Find where the given text appears and provide that cell's center as [X, Y] coordinate. 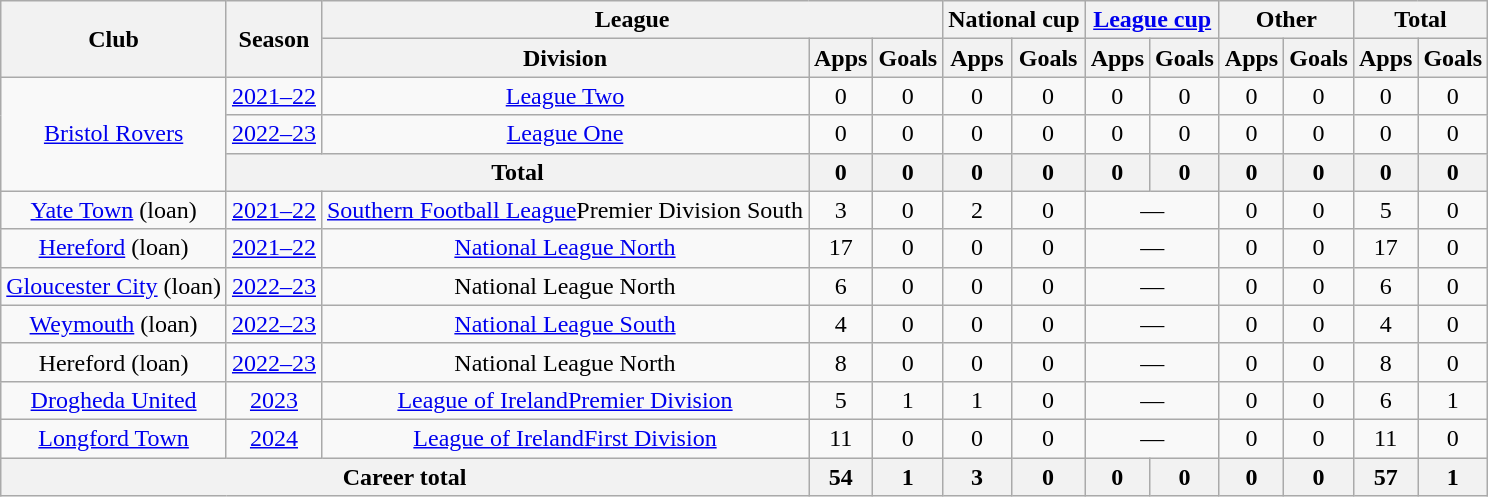
National cup [1014, 20]
54 [840, 477]
League of IrelandPremier Division [564, 400]
Bristol Rovers [114, 134]
League of IrelandFirst Division [564, 438]
2 [977, 210]
Gloucester City (loan) [114, 286]
Club [114, 39]
National League South [564, 324]
Longford Town [114, 438]
League [632, 20]
57 [1385, 477]
League cup [1152, 20]
Other [1286, 20]
Division [564, 58]
Weymouth (loan) [114, 324]
Career total [405, 477]
League One [564, 134]
2024 [274, 438]
Yate Town (loan) [114, 210]
Drogheda United [114, 400]
Southern Football LeaguePremier Division South [564, 210]
League Two [564, 96]
2023 [274, 400]
Season [274, 39]
